Return the (x, y) coordinate for the center point of the cell that contains the specified text.  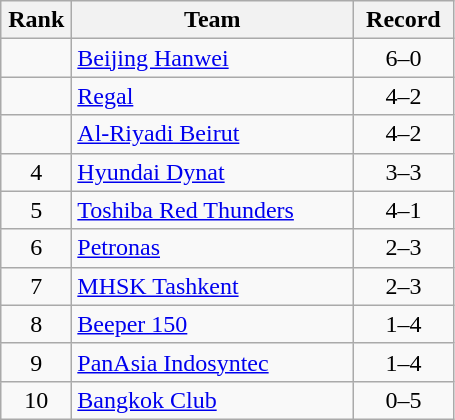
MHSK Tashkent (212, 286)
Team (212, 20)
Toshiba Red Thunders (212, 210)
Bangkok Club (212, 400)
Petronas (212, 248)
4 (36, 172)
Beeper 150 (212, 324)
Beijing Hanwei (212, 58)
6 (36, 248)
Record (404, 20)
7 (36, 286)
9 (36, 362)
3–3 (404, 172)
5 (36, 210)
0–5 (404, 400)
8 (36, 324)
Hyundai Dynat (212, 172)
Regal (212, 96)
6–0 (404, 58)
10 (36, 400)
Al-Riyadi Beirut (212, 134)
PanAsia Indosyntec (212, 362)
4–1 (404, 210)
Rank (36, 20)
